Identify which cell holds the provided text, then report its [x, y] central coordinate. 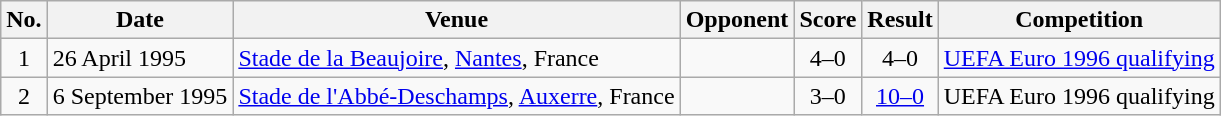
2 [24, 96]
Stade de la Beaujoire, Nantes, France [456, 58]
Stade de l'Abbé-Deschamps, Auxerre, France [456, 96]
Date [140, 20]
1 [24, 58]
Score [828, 20]
Opponent [737, 20]
Result [900, 20]
10–0 [900, 96]
26 April 1995 [140, 58]
Competition [1079, 20]
3–0 [828, 96]
Venue [456, 20]
6 September 1995 [140, 96]
No. [24, 20]
